Return the (x, y) coordinate for the center point of the cell that contains the specified text.  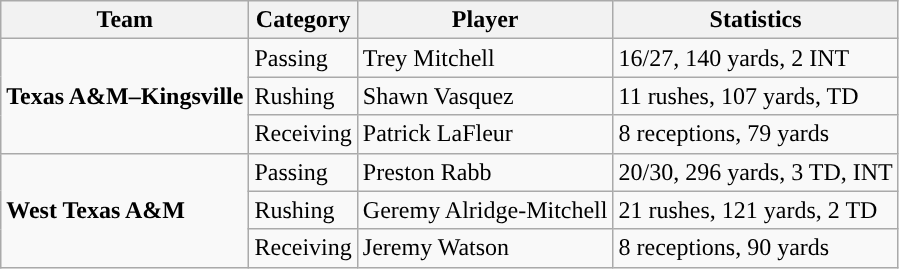
Shawn Vasquez (485, 96)
Texas A&M–Kingsville (125, 96)
Trey Mitchell (485, 58)
Preston Rabb (485, 172)
21 rushes, 121 yards, 2 TD (756, 210)
11 rushes, 107 yards, TD (756, 96)
16/27, 140 yards, 2 INT (756, 58)
20/30, 296 yards, 3 TD, INT (756, 172)
8 receptions, 79 yards (756, 134)
Geremy Alridge-Mitchell (485, 210)
Patrick LaFleur (485, 134)
Statistics (756, 20)
Category (303, 20)
Jeremy Watson (485, 248)
Team (125, 20)
8 receptions, 90 yards (756, 248)
West Texas A&M (125, 210)
Player (485, 20)
